Pinpoint the cell where the given text exists, returning its (x, y) midpoint coordinate. 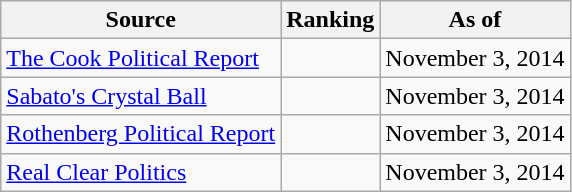
Rothenberg Political Report (141, 134)
Real Clear Politics (141, 172)
Source (141, 20)
The Cook Political Report (141, 58)
As of (475, 20)
Ranking (330, 20)
Sabato's Crystal Ball (141, 96)
